Determine the [X, Y] coordinate at the center of the cell enclosing the given text.  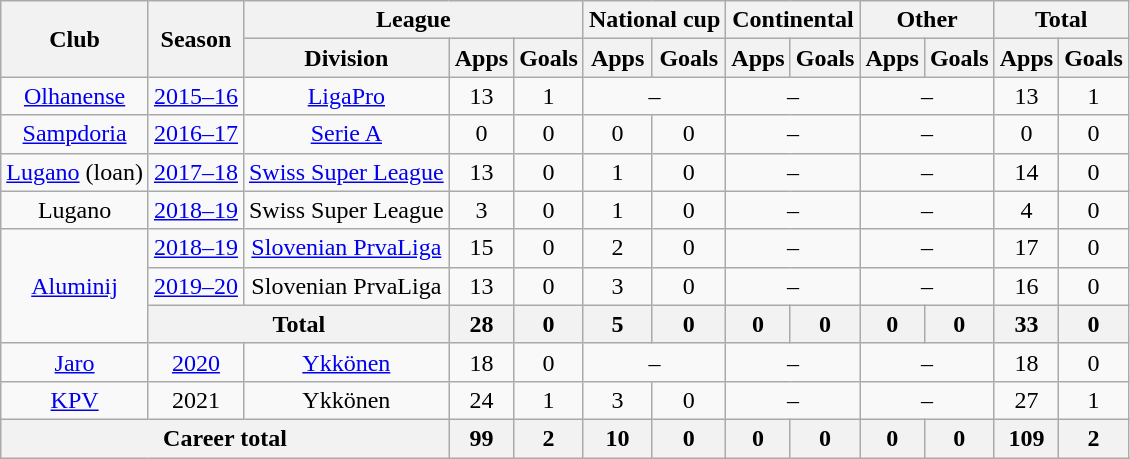
2020 [196, 362]
2015–16 [196, 96]
Season [196, 39]
99 [481, 438]
Club [75, 39]
Lugano [75, 210]
24 [481, 400]
14 [1026, 172]
2019–20 [196, 286]
League [413, 20]
28 [481, 324]
5 [617, 324]
15 [481, 248]
Serie A [346, 134]
National cup [654, 20]
Continental [793, 20]
Lugano (loan) [75, 172]
27 [1026, 400]
17 [1026, 248]
16 [1026, 286]
2016–17 [196, 134]
Career total [225, 438]
4 [1026, 210]
Olhanense [75, 96]
KPV [75, 400]
Division [346, 58]
Other [927, 20]
Aluminij [75, 286]
Sampdoria [75, 134]
2017–18 [196, 172]
2021 [196, 400]
Jaro [75, 362]
33 [1026, 324]
10 [617, 438]
LigaPro [346, 96]
109 [1026, 438]
